From the cell containing the given text, extract its center point as (X, Y) coordinate. 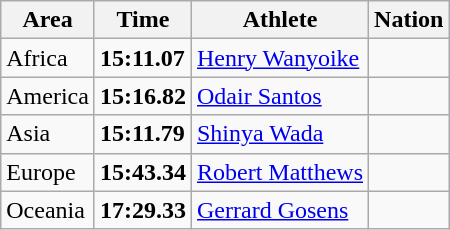
15:43.34 (142, 172)
Athlete (280, 20)
Robert Matthews (280, 172)
17:29.33 (142, 210)
America (48, 96)
Henry Wanyoike (280, 58)
Shinya Wada (280, 134)
Time (142, 20)
Oceania (48, 210)
Africa (48, 58)
Area (48, 20)
15:16.82 (142, 96)
Europe (48, 172)
Asia (48, 134)
Nation (409, 20)
15:11.79 (142, 134)
15:11.07 (142, 58)
Gerrard Gosens (280, 210)
Odair Santos (280, 96)
